Capture the cell that displays the provided text and extract its (x, y) central coordinate. 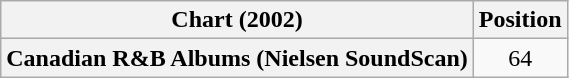
Position (520, 20)
Chart (2002) (238, 20)
64 (520, 58)
Canadian R&B Albums (Nielsen SoundScan) (238, 58)
